Provide the (X, Y) coordinate of the cell's center where the given text is located.  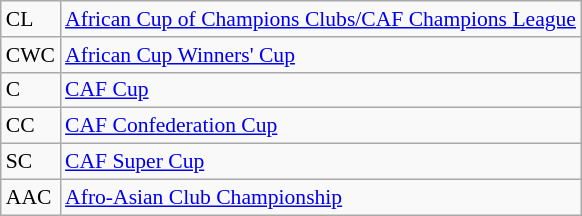
SC (30, 162)
African Cup of Champions Clubs/CAF Champions League (320, 19)
C (30, 90)
CAF Super Cup (320, 162)
CAF Cup (320, 90)
African Cup Winners' Cup (320, 55)
AAC (30, 197)
CWC (30, 55)
CAF Confederation Cup (320, 126)
CL (30, 19)
CC (30, 126)
Afro-Asian Club Championship (320, 197)
